Search for the cell housing the specified text and yield its [X, Y] center coordinate. 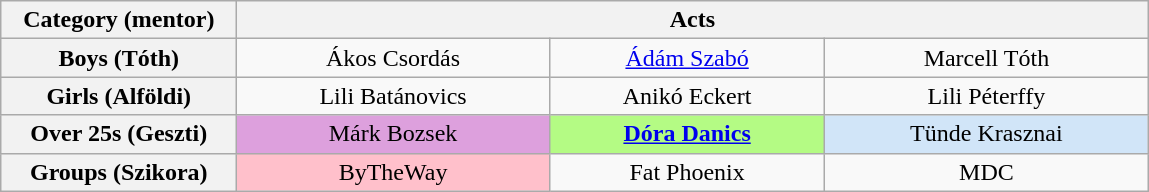
Groups (Szikora) [119, 172]
Márk Bozsek [393, 134]
Girls (Alföldi) [119, 96]
Acts [692, 20]
Lili Batánovics [393, 96]
Category (mentor) [119, 20]
Lili Péterffy [986, 96]
Dóra Danics [687, 134]
Tünde Krasznai [986, 134]
Fat Phoenix [687, 172]
Ákos Csordás [393, 58]
Over 25s (Geszti) [119, 134]
Anikó Eckert [687, 96]
Boys (Tóth) [119, 58]
Marcell Tóth [986, 58]
Ádám Szabó [687, 58]
ByTheWay [393, 172]
MDC [986, 172]
